Output the (x, y) coordinate of the center of the cell containing the given text.  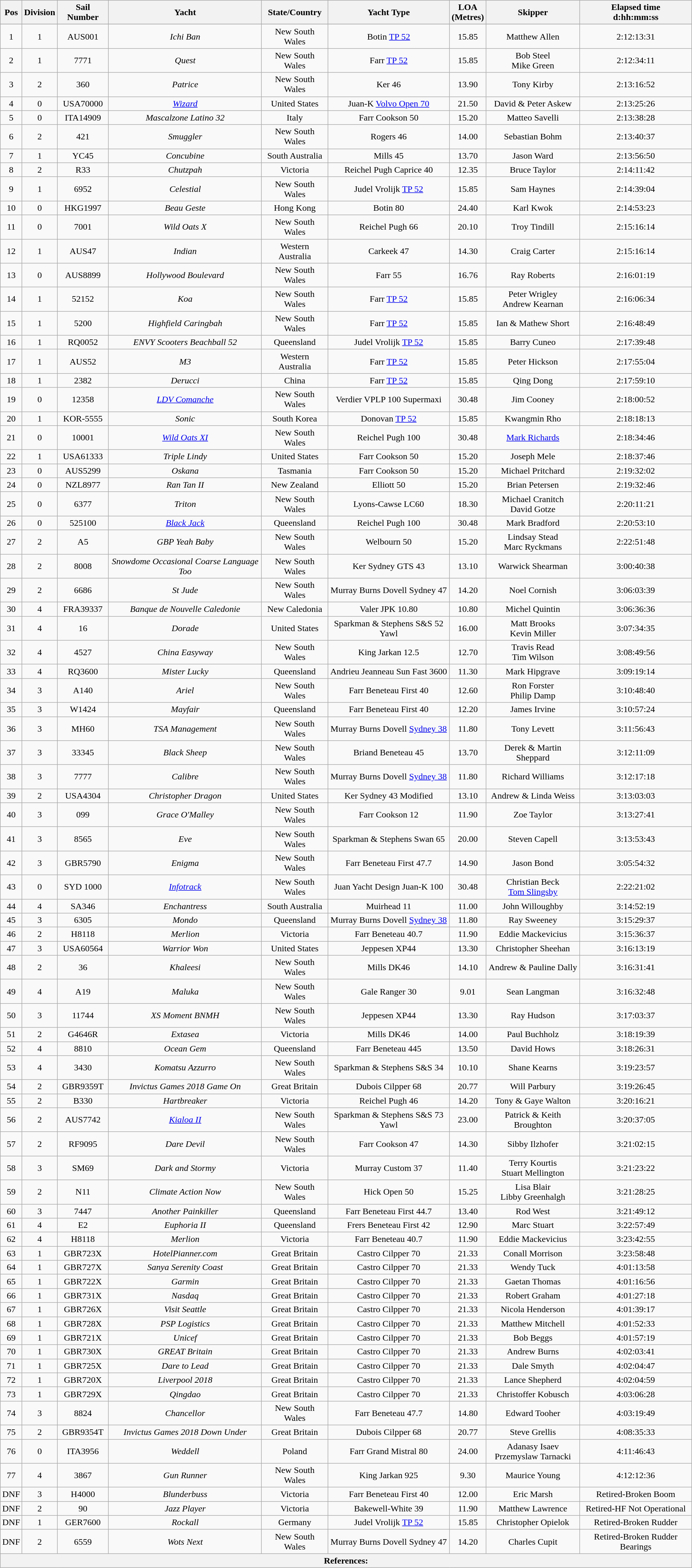
Andrew & Linda Weiss (533, 796)
Triton (185, 504)
GER7600 (83, 1523)
57 (11, 1144)
China Easyway (185, 652)
ITA3956 (83, 1451)
Yacht Type (389, 13)
35 (11, 710)
Sanya Serenity Coast (185, 1267)
Khaleesi (185, 967)
6377 (83, 504)
3:21:23:22 (636, 1168)
7777 (83, 776)
3:16:31:41 (636, 967)
31 (11, 629)
Oskana (185, 471)
Murray Custom 37 (389, 1168)
Ichi Ban (185, 36)
Ray Sweeney (533, 920)
33345 (83, 753)
Rogers 46 (389, 137)
14 (11, 299)
70 (11, 1352)
Qingdao (185, 1394)
Farr Beneteau First 47.7 (389, 863)
HotelPianner.com (185, 1253)
SA346 (83, 906)
FRA39337 (83, 609)
A5 (83, 542)
W1424 (83, 710)
Farr Beneteau 445 (389, 1049)
GBR721X (83, 1338)
Farr Cookson 47 (389, 1144)
Terry Kourtis Stuart Mellington (533, 1168)
4:01:39:17 (636, 1310)
61 (11, 1225)
2:17:55:04 (636, 362)
33 (11, 671)
2:14:39:04 (636, 189)
Ray Hudson (533, 1015)
Kwangmin Rho (533, 419)
Robert Graham (533, 1296)
Tasmania (295, 471)
10001 (83, 438)
54 (11, 1087)
Welbourn 50 (389, 542)
Poland (295, 1451)
Craig Carter (533, 251)
5200 (83, 323)
Brian Petersen (533, 485)
4:01:13:58 (636, 1267)
24.40 (468, 208)
Maurice Young (533, 1475)
Elapsed time d:hh:mm:ss (636, 13)
Frers Beneteau First 42 (389, 1225)
Ray Roberts (533, 275)
4:12:12:36 (636, 1475)
Paul Buchholz (533, 1034)
Juan-K Volvo Open 70 (389, 104)
Will Parbury (533, 1087)
20.10 (468, 227)
Qing Dong (533, 380)
12 (11, 251)
Peter Hickson (533, 362)
Liverpool 2018 (185, 1380)
Briand Beneteau 45 (389, 753)
Reichel Pugh 66 (389, 227)
64 (11, 1267)
Noel Cornish (533, 590)
Matt Brooks Kevin Miller (533, 629)
References: (346, 1561)
62 (11, 1239)
Jazz Player (185, 1508)
John Willoughby (533, 906)
Karl Kwok (533, 208)
2:13:16:52 (636, 84)
Pos (11, 13)
Wendy Tuck (533, 1267)
Climate Action Now (185, 1192)
8810 (83, 1049)
2:13:56:50 (636, 156)
G4646R (83, 1034)
Jason Bond (533, 863)
Maluka (185, 992)
Sonic (185, 419)
3:06:03:39 (636, 590)
10 (11, 208)
49 (11, 992)
5 (11, 118)
Ian & Mathew Short (533, 323)
13.50 (468, 1049)
10.10 (468, 1068)
SYD 1000 (83, 887)
RQ0052 (83, 342)
17 (11, 362)
Botin 80 (389, 208)
58 (11, 1168)
23 (11, 471)
9 (11, 189)
Chutzpah (185, 170)
James Irvine (533, 710)
4:08:35:33 (636, 1432)
GBR730X (83, 1352)
Koa (185, 299)
525100 (83, 523)
AUS001 (83, 36)
Weddell (185, 1451)
Sebastian Bohm (533, 137)
52 (11, 1049)
3:21:28:25 (636, 1192)
3:12:17:18 (636, 776)
Steve Grellis (533, 1432)
Conall Morrison (533, 1253)
Indian (185, 251)
76 (11, 1451)
Grace O'Malley (185, 815)
Mills 45 (389, 156)
Invictus Games 2018 Game On (185, 1087)
69 (11, 1338)
Kialoa II (185, 1120)
74 (11, 1413)
RF9095 (83, 1144)
8565 (83, 839)
New Caledonia (295, 609)
Wild Oats X (185, 227)
24 (11, 485)
3:07:34:35 (636, 629)
8 (11, 170)
Mark Bradford (533, 523)
Enchantress (185, 906)
GBR9354T (83, 1432)
7447 (83, 1211)
Wizard (185, 104)
Valer JPK 10.80 (389, 609)
GBR727X (83, 1267)
3:13:27:41 (636, 815)
Black Sheep (185, 753)
12.60 (468, 691)
Tony & Gaye Walton (533, 1101)
15.25 (468, 1192)
12.35 (468, 170)
KOR-5555 (83, 419)
Infotrack (185, 887)
3:05:54:32 (636, 863)
YC45 (83, 156)
23.00 (468, 1120)
Retired-HF Not Operational (636, 1508)
3:17:03:37 (636, 1015)
7001 (83, 227)
67 (11, 1310)
Rockall (185, 1523)
3:08:49:56 (636, 652)
GBP Yeah Baby (185, 542)
MH60 (83, 728)
Smuggler (185, 137)
GREAT Britain (185, 1352)
Visit Seattle (185, 1310)
2:18:00:52 (636, 399)
Jim Cooney (533, 399)
Verdier VPLP 100 Supermaxi (389, 399)
Troy Tindill (533, 227)
099 (83, 815)
M3 (185, 362)
AUS5299 (83, 471)
XS Moment BNMH (185, 1015)
3:18:19:39 (636, 1034)
75 (11, 1432)
R33 (83, 170)
8824 (83, 1413)
Michel Quintin (533, 609)
Quest (185, 61)
3:22:57:49 (636, 1225)
Sean Langman (533, 992)
2:22:51:48 (636, 542)
Lyons-Cawse LC60 (389, 504)
Tony Kirby (533, 84)
Mark Richards (533, 438)
13.90 (468, 84)
53 (11, 1068)
Bakewell-White 39 (389, 1508)
Ocean Gem (185, 1049)
4:03:19:49 (636, 1413)
RQ3600 (83, 671)
Michael Pritchard (533, 471)
Derucci (185, 380)
Reichel Pugh Caprice 40 (389, 170)
Hick Open 50 (389, 1192)
3:19:23:57 (636, 1068)
7 (11, 156)
3:15:29:37 (636, 920)
2:13:38:28 (636, 118)
Matthew Mitchell (533, 1324)
H4000 (83, 1494)
AUS8899 (83, 275)
Komatsu Azzurro (185, 1068)
Nicola Henderson (533, 1310)
12.70 (468, 652)
Farr 55 (389, 275)
GBR723X (83, 1253)
GBR9359T (83, 1087)
Andrew & Pauline Dally (533, 967)
Garmin (185, 1281)
48 (11, 967)
4:01:57:19 (636, 1338)
14.80 (468, 1413)
Botin TP 52 (389, 36)
3867 (83, 1475)
3:21:02:15 (636, 1144)
ITA14909 (83, 118)
Sail Number (83, 13)
Sparkman & Stephens S&S 73 Yawl (389, 1120)
Wild Oats XI (185, 438)
David & Peter Askew (533, 104)
3:18:26:31 (636, 1049)
2:17:59:10 (636, 380)
2:12:34:11 (636, 61)
2:13:40:37 (636, 137)
Gaetan Thomas (533, 1281)
16.76 (468, 275)
Muirhead 11 (389, 906)
Sibby Ilzhofer (533, 1144)
Shane Kearns (533, 1068)
HKG1997 (83, 208)
421 (83, 137)
3:00:40:38 (636, 566)
TSA Management (185, 728)
Retired-Broken Rudder Bearings (636, 1542)
8008 (83, 566)
55 (11, 1101)
2:16:06:34 (636, 299)
11 (11, 227)
4:11:46:43 (636, 1451)
12.90 (468, 1225)
Division (40, 13)
Reichel Pugh 46 (389, 1101)
Calibre (185, 776)
Dale Smyth (533, 1366)
16.00 (468, 629)
Another Painkiller (185, 1211)
Donovan TP 52 (389, 419)
4527 (83, 652)
Andrieu Jeanneau Sun Fast 3600 (389, 671)
A19 (83, 992)
Chancellor (185, 1413)
2:19:32:02 (636, 471)
Ariel (185, 691)
Germany (295, 1523)
Mark Hipgrave (533, 671)
Farr Cookson 12 (389, 815)
77 (11, 1475)
Sparkman & Stephens S&S 52 Yawl (389, 629)
18 (11, 380)
Mayfair (185, 710)
30 (11, 609)
13 (11, 275)
3:16:32:48 (636, 992)
Lindsay Stead Marc Ryckmans (533, 542)
B330 (83, 1101)
37 (11, 753)
2:20:11:21 (636, 504)
12358 (83, 399)
Mister Lucky (185, 671)
Bob Beggs (533, 1338)
27 (11, 542)
Farr Beneteau First 44.7 (389, 1211)
Jason Ward (533, 156)
4:01:52:33 (636, 1324)
46 (11, 934)
3:14:52:19 (636, 906)
Dark and Stormy (185, 1168)
40 (11, 815)
Ker Sydney GTS 43 (389, 566)
Gun Runner (185, 1475)
Barry Cuneo (533, 342)
2:14:53:23 (636, 208)
3:16:13:19 (636, 948)
50 (11, 1015)
12.00 (468, 1494)
Sam Haynes (533, 189)
Eve (185, 839)
Edward Tooher (533, 1413)
Marc Stuart (533, 1225)
Andrew Burns (533, 1352)
Tony Levett (533, 728)
Unicef (185, 1338)
Dorade (185, 629)
3:13:53:43 (636, 839)
47 (11, 948)
20.00 (468, 839)
11.40 (468, 1168)
Farr Beneteau 47.7 (389, 1413)
Extasea (185, 1034)
Matthew Lawrence (533, 1508)
15 (11, 323)
68 (11, 1324)
2:16:01:19 (636, 275)
Lisa Blair Libby Greenhalgh (533, 1192)
LOA (Metres) (468, 13)
South Korea (295, 419)
Triple Lindy (185, 457)
9.30 (468, 1475)
Christian Beck Tom Slingsby (533, 887)
Mascalzone Latino 32 (185, 118)
Lance Shepherd (533, 1380)
Richard Williams (533, 776)
60 (11, 1211)
Skipper (533, 13)
6952 (83, 189)
Dare Devil (185, 1144)
3:20:16:21 (636, 1101)
39 (11, 796)
3:19:26:45 (636, 1087)
Concubine (185, 156)
3:12:11:09 (636, 753)
Retired-Broken Rudder (636, 1523)
Peter Wrigley Andrew Kearnan (533, 299)
Matteo Savelli (533, 118)
26 (11, 523)
Sparkman & Stephens S&S 34 (389, 1068)
Enigma (185, 863)
Gale Ranger 30 (389, 992)
Black Jack (185, 523)
Warrior Won (185, 948)
Christopher Dragon (185, 796)
2:19:32:46 (636, 485)
China (295, 380)
King Jarkan 925 (389, 1475)
73 (11, 1394)
Ker 46 (389, 84)
Nasdaq (185, 1296)
2:17:39:48 (636, 342)
3:13:03:03 (636, 796)
GBR5790 (83, 863)
Christopher Sheehan (533, 948)
2:18:34:46 (636, 438)
3:10:48:40 (636, 691)
Michael Cranitch David Gotze (533, 504)
ENVY Scooters Beachball 52 (185, 342)
3:11:56:43 (636, 728)
Warwick Shearman (533, 566)
34 (11, 691)
Joseph Mele (533, 457)
USA4304 (83, 796)
360 (83, 84)
Elliott 50 (389, 485)
Derek & Martin Sheppard (533, 753)
42 (11, 863)
AUS52 (83, 362)
Patrice (185, 84)
Mondo (185, 920)
Dare to Lead (185, 1366)
GBR722X (83, 1281)
Juan Yacht Design Juan-K 100 (389, 887)
Hartbreaker (185, 1101)
2:13:25:26 (636, 104)
21 (11, 438)
NZL8977 (83, 485)
59 (11, 1192)
Carkeek 47 (389, 251)
20 (11, 419)
Celestial (185, 189)
22 (11, 457)
2:14:11:42 (636, 170)
Bruce Taylor (533, 170)
28 (11, 566)
51 (11, 1034)
90 (83, 1508)
2:18:37:46 (636, 457)
45 (11, 920)
E2 (83, 1225)
3:06:36:36 (636, 609)
Ker Sydney 43 Modified (389, 796)
19 (11, 399)
GBR725X (83, 1366)
N11 (83, 1192)
Wots Next (185, 1542)
14.90 (468, 863)
2:12:13:31 (636, 36)
71 (11, 1366)
St Jude (185, 590)
25 (11, 504)
GBR729X (83, 1394)
10.80 (468, 609)
King Jarkan 12.5 (389, 652)
6559 (83, 1542)
63 (11, 1253)
Banque de Nouvelle Caledonie (185, 609)
18.30 (468, 504)
43 (11, 887)
24.00 (468, 1451)
Hong Kong (295, 208)
GBR720X (83, 1380)
Farr Grand Mistral 80 (389, 1451)
Adanasy Isaev Przemyslaw Tarnacki (533, 1451)
Travis Read Tim Wilson (533, 652)
PSP Logistics (185, 1324)
7771 (83, 61)
32 (11, 652)
Bob Steel Mike Green (533, 61)
3:09:19:14 (636, 671)
72 (11, 1380)
2382 (83, 380)
Sparkman & Stephens Swan 65 (389, 839)
9.01 (468, 992)
11.00 (468, 906)
52152 (83, 299)
Retired-Broken Boom (636, 1494)
Ran Tan II (185, 485)
LDV Comanche (185, 399)
GBR726X (83, 1310)
4:01:16:56 (636, 1281)
State/Country (295, 13)
3430 (83, 1068)
GBR731X (83, 1296)
AUS7742 (83, 1120)
4:02:04:59 (636, 1380)
Christoffer Kobusch (533, 1394)
USA61333 (83, 457)
2:16:48:49 (636, 323)
44 (11, 906)
6686 (83, 590)
65 (11, 1281)
2:20:53:10 (636, 523)
Eric Marsh (533, 1494)
Christopher Opielok (533, 1523)
4:02:03:41 (636, 1352)
GBR728X (83, 1324)
11.30 (468, 671)
Patrick & Keith Broughton (533, 1120)
6305 (83, 920)
Ron Forster Philip Damp (533, 691)
Matthew Allen (533, 36)
Charles Cupit (533, 1542)
66 (11, 1296)
3:23:58:48 (636, 1253)
3:10:57:24 (636, 710)
29 (11, 590)
Euphoria II (185, 1225)
Yacht (185, 13)
Blunderbuss (185, 1494)
4:02:04:47 (636, 1366)
Beau Geste (185, 208)
New Zealand (295, 485)
3:23:42:55 (636, 1239)
Rod West (533, 1211)
4:03:06:28 (636, 1394)
12.20 (468, 710)
David Hows (533, 1049)
3:21:49:12 (636, 1211)
13.40 (468, 1211)
56 (11, 1120)
4:01:27:18 (636, 1296)
6 (11, 137)
38 (11, 776)
Zoe Taylor (533, 815)
Invictus Games 2018 Down Under (185, 1432)
AUS47 (83, 251)
Hollywood Boulevard (185, 275)
Italy (295, 118)
A140 (83, 691)
2:22:21:02 (636, 887)
11744 (83, 1015)
21.50 (468, 104)
Steven Capell (533, 839)
USA70000 (83, 104)
14.10 (468, 967)
3:15:36:37 (636, 934)
Snowdome Occasional Coarse Language Too (185, 566)
2:18:18:13 (636, 419)
SM69 (83, 1168)
3:20:37:05 (636, 1120)
Highfield Caringbah (185, 323)
USA60564 (83, 948)
41 (11, 839)
